Provide the (X, Y) coordinate of the cell's center where the given text is located.  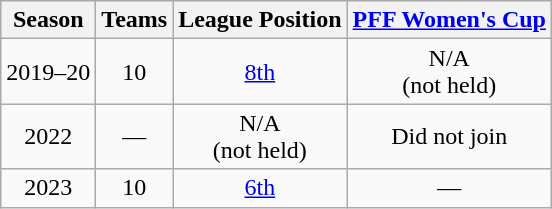
League Position (260, 20)
Did not join (449, 136)
6th (260, 188)
Teams (134, 20)
2022 (48, 136)
Season (48, 20)
2023 (48, 188)
8th (260, 72)
2019–20 (48, 72)
PFF Women's Cup (449, 20)
